Identify which cell holds the provided text, then report its (X, Y) central coordinate. 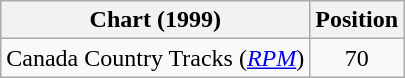
Canada Country Tracks (RPM) (156, 58)
Position (357, 20)
Chart (1999) (156, 20)
70 (357, 58)
